Extract the [x, y] coordinate from the center of the cell holding the provided text.  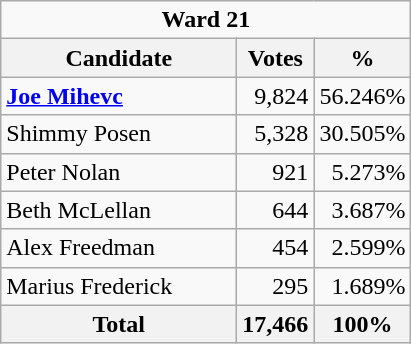
295 [276, 286]
30.505% [362, 134]
Peter Nolan [119, 172]
2.599% [362, 248]
9,824 [276, 96]
100% [362, 324]
5.273% [362, 172]
Total [119, 324]
3.687% [362, 210]
% [362, 58]
454 [276, 248]
17,466 [276, 324]
Joe Mihevc [119, 96]
5,328 [276, 134]
1.689% [362, 286]
Votes [276, 58]
Beth McLellan [119, 210]
Marius Frederick [119, 286]
644 [276, 210]
Shimmy Posen [119, 134]
Ward 21 [206, 20]
56.246% [362, 96]
Candidate [119, 58]
921 [276, 172]
Alex Freedman [119, 248]
